Determine the (X, Y) coordinate at the center of the cell enclosing the given text.  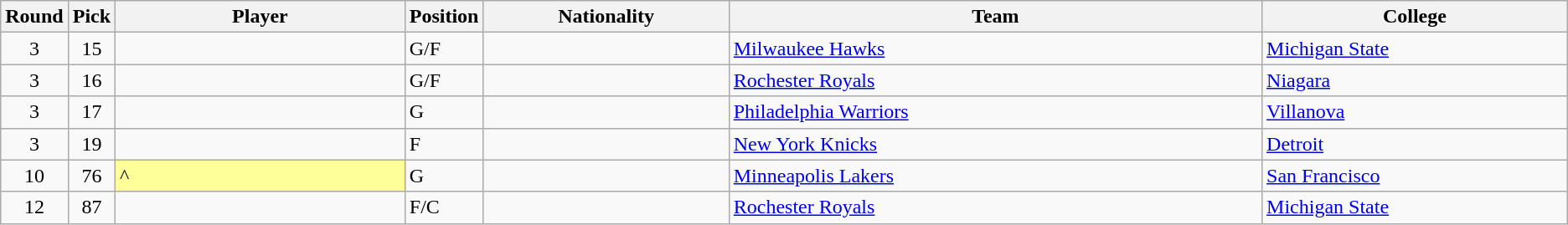
Team (995, 17)
F (444, 144)
87 (91, 207)
Philadelphia Warriors (995, 112)
Nationality (606, 17)
San Francisco (1416, 176)
F/C (444, 207)
Round (34, 17)
College (1416, 17)
12 (34, 207)
Villanova (1416, 112)
16 (91, 80)
19 (91, 144)
Niagara (1416, 80)
Milwaukee Hawks (995, 49)
Minneapolis Lakers (995, 176)
Pick (91, 17)
Player (260, 17)
76 (91, 176)
15 (91, 49)
Detroit (1416, 144)
10 (34, 176)
Position (444, 17)
^ (260, 176)
17 (91, 112)
New York Knicks (995, 144)
